From the cell containing the given text, extract its center point as [X, Y] coordinate. 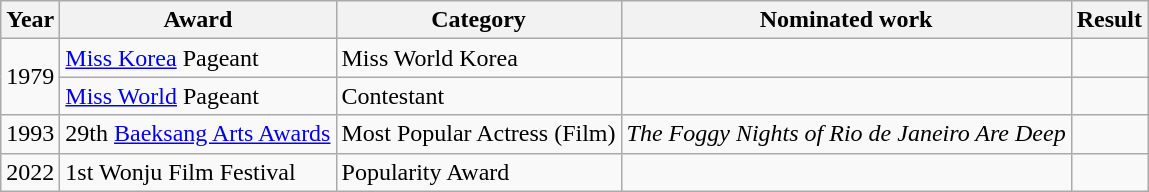
Result [1109, 20]
1993 [30, 134]
Most Popular Actress (Film) [478, 134]
Miss World Pageant [198, 96]
1979 [30, 77]
Miss Korea Pageant [198, 58]
1st Wonju Film Festival [198, 172]
29th Baeksang Arts Awards [198, 134]
Miss World Korea [478, 58]
Contestant [478, 96]
Year [30, 20]
Category [478, 20]
Award [198, 20]
Popularity Award [478, 172]
Nominated work [846, 20]
2022 [30, 172]
The Foggy Nights of Rio de Janeiro Are Deep [846, 134]
